Identify which cell holds the provided text, then report its (x, y) central coordinate. 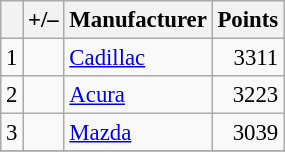
Cadillac (138, 58)
2 (12, 95)
1 (12, 58)
Mazda (138, 133)
Manufacturer (138, 20)
3311 (248, 58)
Acura (138, 95)
3039 (248, 133)
3223 (248, 95)
+/– (44, 20)
Points (248, 20)
3 (12, 133)
